Find where the given text appears and provide that cell's center as [x, y] coordinate. 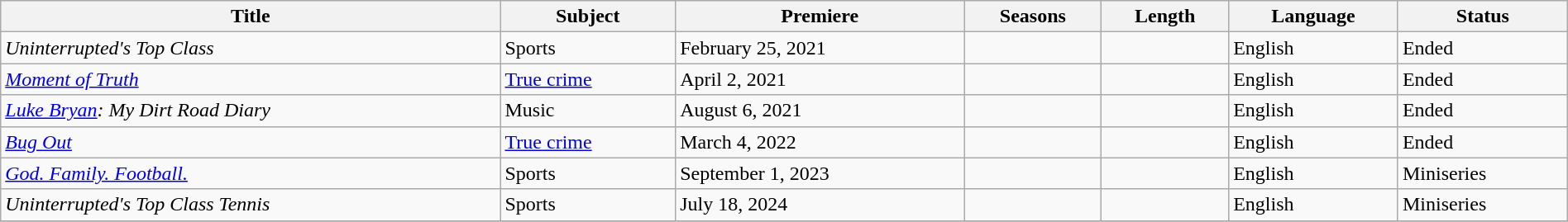
August 6, 2021 [820, 111]
Luke Bryan: My Dirt Road Diary [251, 111]
February 25, 2021 [820, 48]
Language [1313, 17]
April 2, 2021 [820, 79]
Premiere [820, 17]
Seasons [1033, 17]
Status [1482, 17]
Moment of Truth [251, 79]
March 4, 2022 [820, 142]
September 1, 2023 [820, 173]
Length [1165, 17]
Music [588, 111]
Subject [588, 17]
God. Family. Football. [251, 173]
July 18, 2024 [820, 205]
Uninterrupted's Top Class [251, 48]
Uninterrupted's Top Class Tennis [251, 205]
Bug Out [251, 142]
Title [251, 17]
